Scan for the cell matching the given text and deliver its (X, Y) coordinate at center. 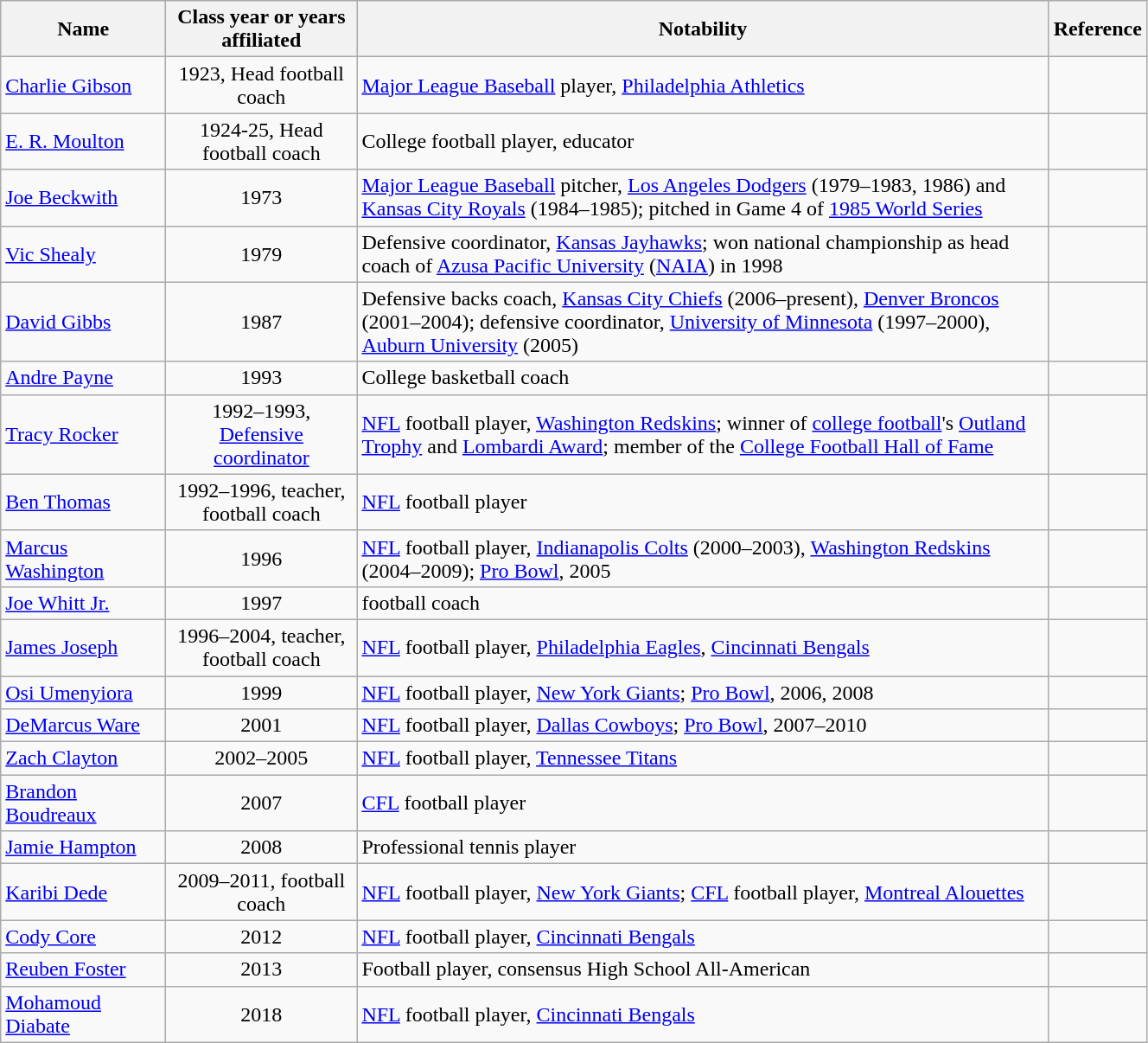
1996–2004, teacher, football coach (261, 647)
1973 (261, 197)
1999 (261, 693)
NFL football player, New York Giants; CFL football player, Montreal Alouettes (703, 893)
2018 (261, 1014)
football coach (703, 603)
NFL football player (703, 502)
1996 (261, 559)
Charlie Gibson (83, 85)
NFL football player, Dallas Cowboys; Pro Bowl, 2007–2010 (703, 726)
NFL football player, Philadelphia Eagles, Cincinnati Bengals (703, 647)
David Gibbs (83, 322)
College basketball coach (703, 378)
2007 (261, 803)
NFL football player, Tennessee Titans (703, 758)
Andre Payne (83, 378)
NFL football player, New York Giants; Pro Bowl, 2006, 2008 (703, 693)
Mohamoud Diabate (83, 1014)
2013 (261, 969)
NFL football player, Indianapolis Colts (2000–2003), Washington Redskins (2004–2009); Pro Bowl, 2005 (703, 559)
Professional tennis player (703, 848)
Name (83, 29)
Karibi Dede (83, 893)
James Joseph (83, 647)
2012 (261, 937)
1923, Head football coach (261, 85)
2009–2011, football coach (261, 893)
1992–1996, teacher, football coach (261, 502)
Football player, consensus High School All-American (703, 969)
Zach Clayton (83, 758)
1987 (261, 322)
Cody Core (83, 937)
DeMarcus Ware (83, 726)
Major League Baseball pitcher, Los Angeles Dodgers (1979–1983, 1986) and Kansas City Royals (1984–1985); pitched in Game 4 of 1985 World Series (703, 197)
Jamie Hampton (83, 848)
College football player, educator (703, 142)
Marcus Washington (83, 559)
Major League Baseball player, Philadelphia Athletics (703, 85)
1997 (261, 603)
NFL football player, Washington Redskins; winner of college football's Outland Trophy and Lombardi Award; member of the College Football Hall of Fame (703, 434)
Osi Umenyiora (83, 693)
Notability (703, 29)
E. R. Moulton (83, 142)
Reuben Foster (83, 969)
Tracy Rocker (83, 434)
2002–2005 (261, 758)
Joe Beckwith (83, 197)
Class year or years affiliated (261, 29)
1979 (261, 254)
Ben Thomas (83, 502)
2001 (261, 726)
CFL football player (703, 803)
Reference (1098, 29)
1993 (261, 378)
Vic Shealy (83, 254)
1992–1993, Defensive coordinator (261, 434)
1924-25, Head football coach (261, 142)
Joe Whitt Jr. (83, 603)
2008 (261, 848)
Defensive coordinator, Kansas Jayhawks; won national championship as head coach of Azusa Pacific University (NAIA) in 1998 (703, 254)
Brandon Boudreaux (83, 803)
